Return [x, y] of the center of cell containing provided text 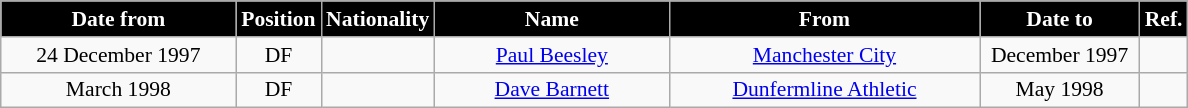
Date to [1060, 19]
Nationality [378, 19]
Dunfermline Athletic [824, 90]
24 December 1997 [118, 55]
From [824, 19]
Paul Beesley [552, 55]
Ref. [1164, 19]
March 1998 [118, 90]
December 1997 [1060, 55]
Name [552, 19]
Manchester City [824, 55]
May 1998 [1060, 90]
Position [278, 19]
Date from [118, 19]
Dave Barnett [552, 90]
